Provide the (x, y) coordinate of the cell's center where the given text is located.  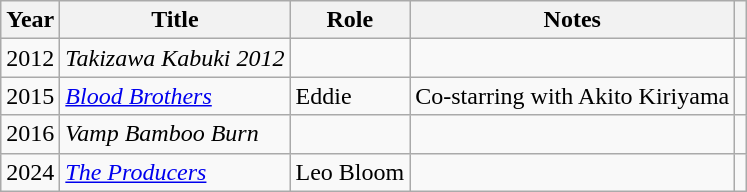
Role (350, 20)
The Producers (175, 172)
2024 (30, 172)
Notes (572, 20)
Blood Brothers (175, 96)
Takizawa Kabuki 2012 (175, 58)
Year (30, 20)
2012 (30, 58)
Co-starring with Akito Kiriyama (572, 96)
Vamp Bamboo Burn (175, 134)
Leo Bloom (350, 172)
2015 (30, 96)
Eddie (350, 96)
2016 (30, 134)
Title (175, 20)
